For the text-containing cell, return its midpoint in [x, y] coordinate format. 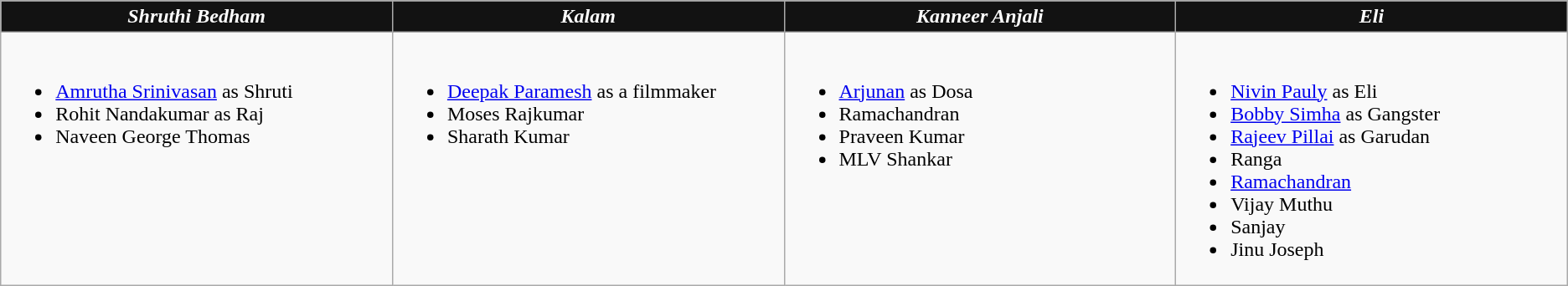
Kanneer Anjali [980, 17]
Eli [1372, 17]
Kalam [588, 17]
Shruthi Bedham [197, 17]
Arjunan as DosaRamachandranPraveen KumarMLV Shankar [980, 159]
Nivin Pauly as EliBobby Simha as GangsterRajeev Pillai as GarudanRangaRamachandranVijay MuthuSanjayJinu Joseph [1372, 159]
Deepak Paramesh as a filmmakerMoses RajkumarSharath Kumar [588, 159]
Amrutha Srinivasan as ShrutiRohit Nandakumar as RajNaveen George Thomas [197, 159]
